For the text-containing cell, return its midpoint in (X, Y) coordinate format. 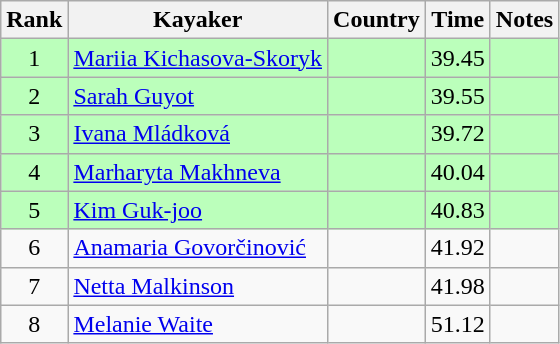
2 (34, 96)
3 (34, 134)
51.12 (458, 324)
Rank (34, 20)
39.45 (458, 58)
Anamaria Govorčinović (198, 248)
8 (34, 324)
41.92 (458, 248)
Netta Malkinson (198, 286)
Notes (524, 20)
Time (458, 20)
39.55 (458, 96)
41.98 (458, 286)
Country (377, 20)
5 (34, 210)
40.04 (458, 172)
Melanie Waite (198, 324)
4 (34, 172)
6 (34, 248)
Mariia Kichasova-Skoryk (198, 58)
7 (34, 286)
1 (34, 58)
Sarah Guyot (198, 96)
Kayaker (198, 20)
Kim Guk-joo (198, 210)
Marharyta Makhneva (198, 172)
40.83 (458, 210)
39.72 (458, 134)
Ivana Mládková (198, 134)
